Pinpoint the cell where the given text exists, returning its (X, Y) midpoint coordinate. 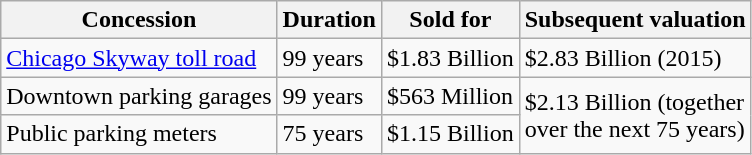
Subsequent valuation (635, 20)
$1.83 Billion (450, 58)
Sold for (450, 20)
75 years (329, 134)
$563 Million (450, 96)
$1.15 Billion (450, 134)
Chicago Skyway toll road (139, 58)
Duration (329, 20)
Downtown parking garages (139, 96)
$2.83 Billion (2015) (635, 58)
Public parking meters (139, 134)
$2.13 Billion (togetherover the next 75 years) (635, 115)
Concession (139, 20)
